Extract the (x, y) coordinate from the center of the cell holding the provided text.  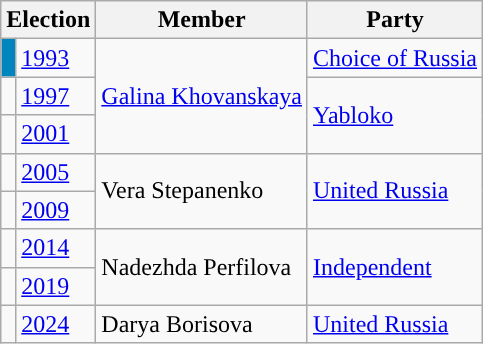
Darya Borisova (202, 324)
2009 (56, 210)
Vera Stepanenko (202, 191)
Election (48, 20)
2019 (56, 286)
2005 (56, 172)
2001 (56, 134)
1993 (56, 58)
1997 (56, 96)
Yabloko (394, 115)
Independent (394, 267)
Member (202, 20)
Choice of Russia (394, 58)
Nadezhda Perfilova (202, 267)
Party (394, 20)
Galina Khovanskaya (202, 96)
2014 (56, 248)
2024 (56, 324)
